Capture the cell that displays the provided text and extract its (X, Y) central coordinate. 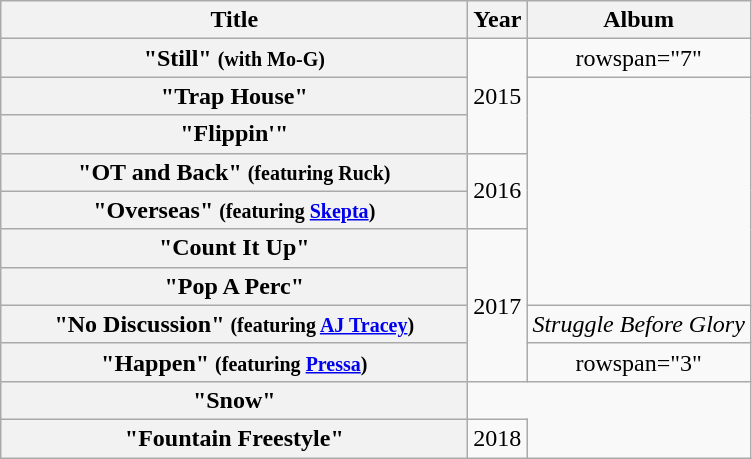
Year (498, 20)
"Trap House" (234, 96)
rowspan="3" (638, 362)
"Happen" (featuring Pressa) (234, 362)
"No Discussion" (featuring AJ Tracey) (234, 324)
"Overseas" (featuring Skepta) (234, 210)
"Snow" (234, 400)
rowspan="7" (638, 58)
"Pop A Perc" (234, 286)
2018 (498, 438)
"Flippin'" (234, 134)
"OT and Back" (featuring Ruck) (234, 172)
2017 (498, 305)
Struggle Before Glory (638, 324)
Album (638, 20)
2016 (498, 191)
Title (234, 20)
2015 (498, 96)
"Count It Up" (234, 248)
"Fountain Freestyle" (234, 438)
"Still" (with Mo-G) (234, 58)
